Extract the (x, y) coordinate from the center of the cell holding the provided text.  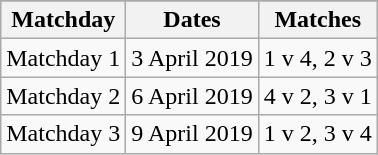
Matchday 3 (64, 134)
Matchday 2 (64, 96)
Matches (318, 20)
6 April 2019 (192, 96)
3 April 2019 (192, 58)
9 April 2019 (192, 134)
Matchday 1 (64, 58)
Dates (192, 20)
4 v 2, 3 v 1 (318, 96)
1 v 2, 3 v 4 (318, 134)
Matchday (64, 20)
1 v 4, 2 v 3 (318, 58)
